Return [X, Y] of the center of cell containing provided text 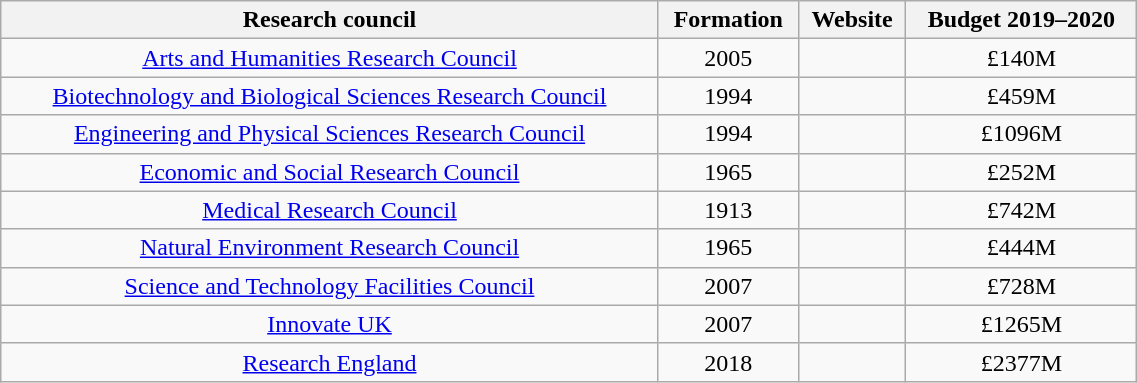
Engineering and Physical Sciences Research Council [330, 134]
£459M [1022, 96]
£444M [1022, 248]
£252M [1022, 172]
£742M [1022, 210]
Medical Research Council [330, 210]
Natural Environment Research Council [330, 248]
£140M [1022, 58]
Arts and Humanities Research Council [330, 58]
£728M [1022, 286]
Budget 2019–2020 [1022, 20]
Website [852, 20]
2018 [728, 362]
Science and Technology Facilities Council [330, 286]
£2377M [1022, 362]
Formation [728, 20]
Innovate UK [330, 324]
Economic and Social Research Council [330, 172]
Research England [330, 362]
2005 [728, 58]
£1096M [1022, 134]
Biotechnology and Biological Sciences Research Council [330, 96]
1913 [728, 210]
Research council [330, 20]
£1265M [1022, 324]
